Provide the [x, y] coordinate of the cell's center where the given text is located.  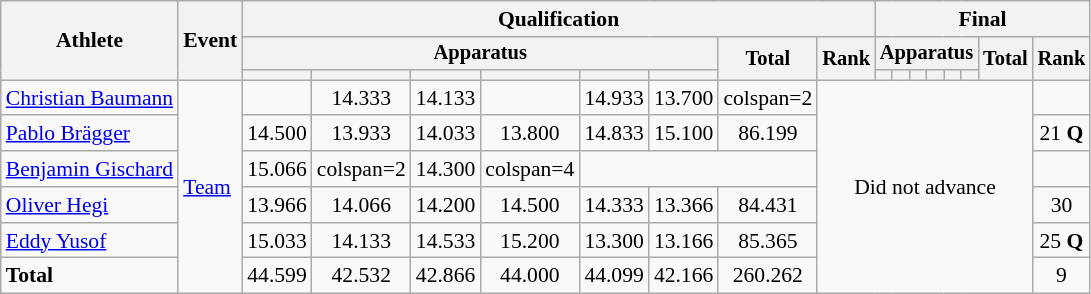
15.066 [276, 169]
42.166 [684, 276]
Oliver Hegi [90, 205]
42.532 [362, 276]
Eddy Yusof [90, 241]
14.833 [614, 134]
13.966 [276, 205]
Did not advance [924, 187]
85.365 [768, 241]
15.200 [530, 241]
25 Q [1062, 241]
colspan=4 [530, 169]
14.933 [614, 98]
Athlete [90, 40]
9 [1062, 276]
Team [210, 187]
44.099 [614, 276]
86.199 [768, 134]
Event [210, 40]
44.000 [530, 276]
13.300 [614, 241]
Pablo Brägger [90, 134]
44.599 [276, 276]
Qualification [558, 19]
84.431 [768, 205]
13.700 [684, 98]
13.800 [530, 134]
14.300 [446, 169]
14.033 [446, 134]
260.262 [768, 276]
42.866 [446, 276]
15.033 [276, 241]
15.100 [684, 134]
Final [982, 19]
30 [1062, 205]
14.200 [446, 205]
14.066 [362, 205]
Christian Baumann [90, 98]
13.933 [362, 134]
21 Q [1062, 134]
14.533 [446, 241]
13.166 [684, 241]
13.366 [684, 205]
Benjamin Gischard [90, 169]
